Identify which cell holds the provided text, then report its [x, y] central coordinate. 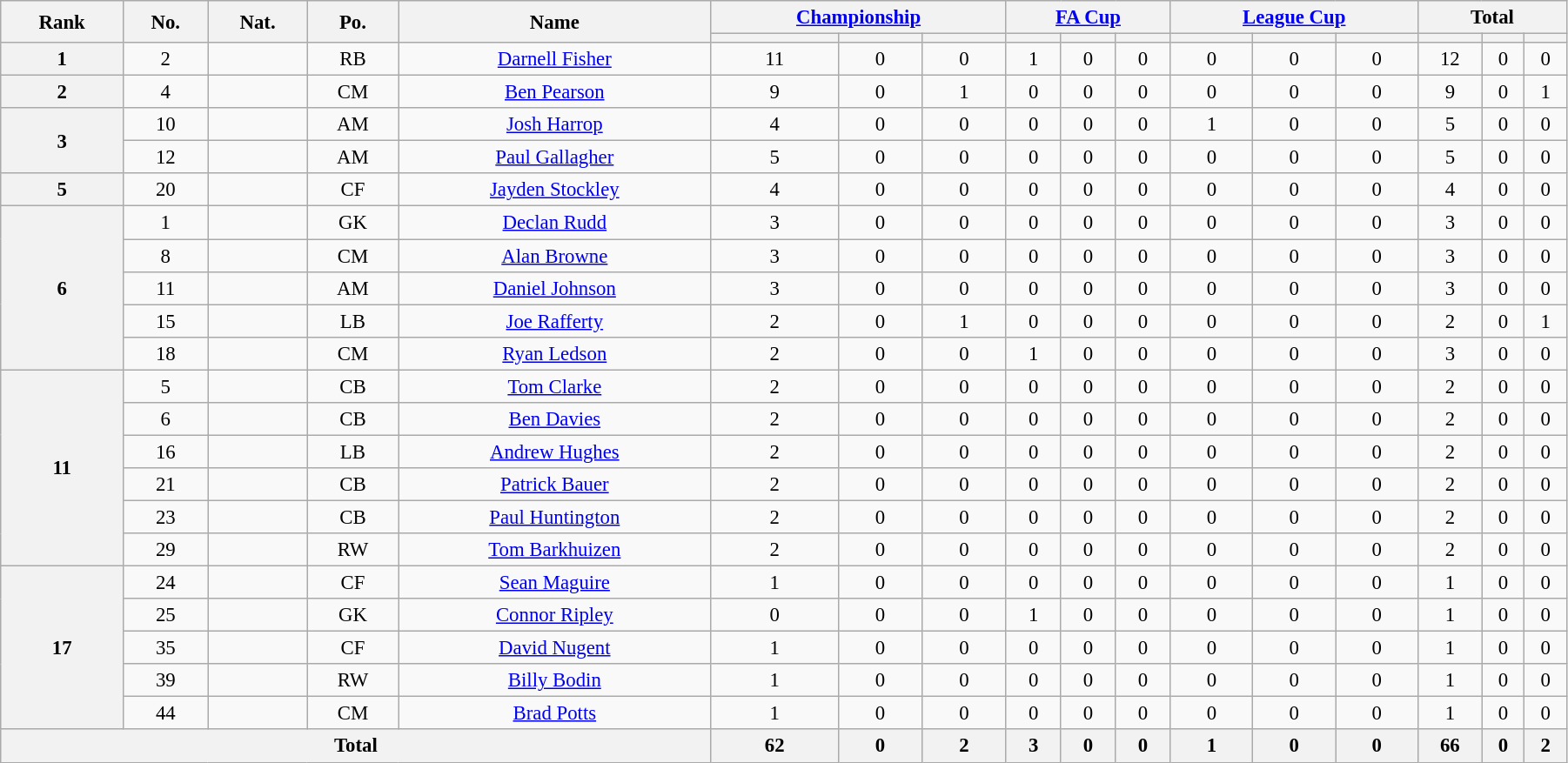
Connor Ripley [555, 615]
Paul Gallagher [555, 157]
Ben Davies [555, 419]
35 [165, 648]
Tom Barkhuizen [555, 550]
Andrew Hughes [555, 452]
16 [165, 452]
Rank [63, 22]
10 [165, 124]
8 [165, 256]
Paul Huntington [555, 517]
Nat. [258, 22]
Billy Bodin [555, 680]
Darnell Fisher [555, 59]
Patrick Bauer [555, 485]
Sean Maguire [555, 583]
RB [352, 59]
Ben Pearson [555, 92]
29 [165, 550]
39 [165, 680]
Championship [858, 17]
66 [1451, 746]
23 [165, 517]
62 [774, 746]
FA Cup [1088, 17]
17 [63, 648]
No. [165, 22]
David Nugent [555, 648]
League Cup [1295, 17]
Joe Rafferty [555, 321]
Tom Clarke [555, 386]
21 [165, 485]
Jayden Stockley [555, 191]
25 [165, 615]
Daniel Johnson [555, 288]
15 [165, 321]
18 [165, 353]
20 [165, 191]
Declan Rudd [555, 223]
Alan Browne [555, 256]
Ryan Ledson [555, 353]
Brad Potts [555, 713]
24 [165, 583]
Name [555, 22]
Po. [352, 22]
44 [165, 713]
Josh Harrop [555, 124]
